Capture the cell that displays the provided text and extract its [X, Y] central coordinate. 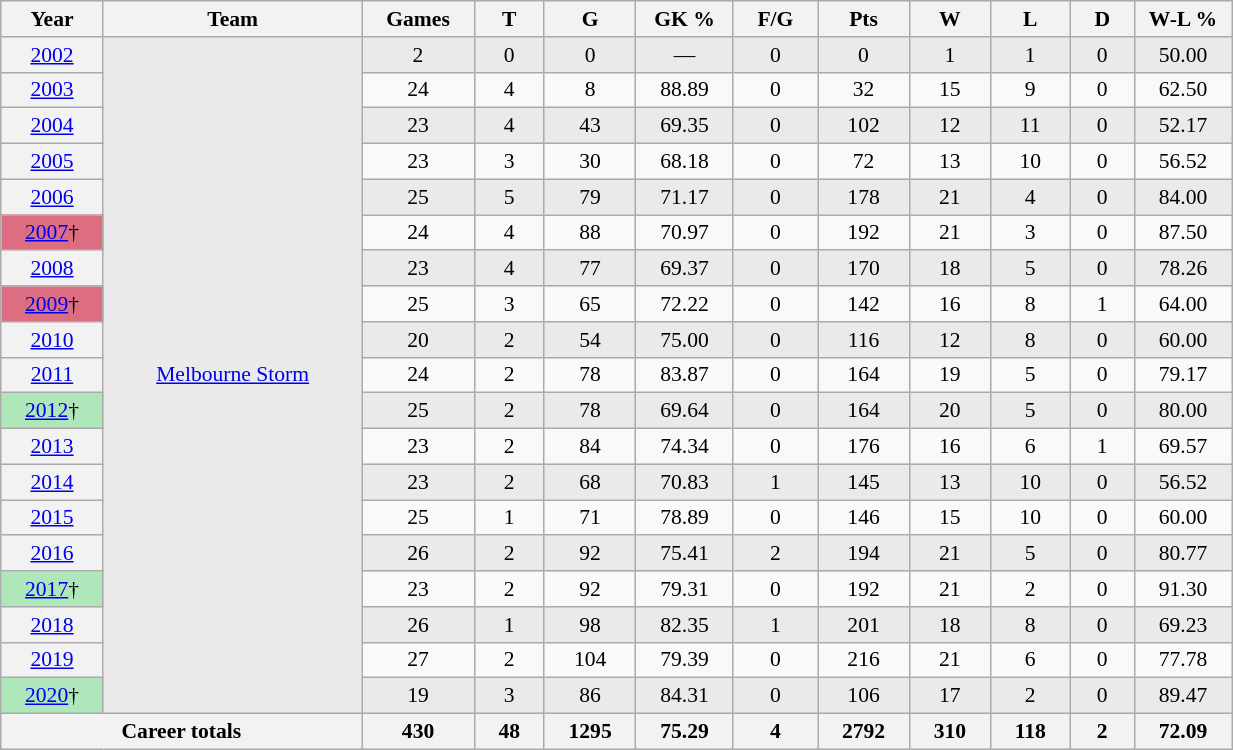
310 [950, 732]
87.50 [1182, 233]
72.22 [684, 304]
216 [864, 660]
79.39 [684, 660]
2013 [52, 447]
69.35 [684, 126]
1295 [590, 732]
17 [950, 696]
91.30 [1182, 589]
75.29 [684, 732]
2010 [52, 340]
2004 [52, 126]
86 [590, 696]
146 [864, 518]
2008 [52, 269]
82.35 [684, 625]
11 [1030, 126]
80.00 [1182, 411]
Games [418, 19]
78.26 [1182, 269]
2007† [52, 233]
80.77 [1182, 554]
71 [590, 518]
84.31 [684, 696]
2009† [52, 304]
118 [1030, 732]
145 [864, 482]
194 [864, 554]
32 [864, 90]
D [1102, 19]
69.37 [684, 269]
84 [590, 447]
69.23 [1182, 625]
79 [590, 197]
116 [864, 340]
Career totals [182, 732]
70.83 [684, 482]
84.00 [1182, 197]
70.97 [684, 233]
142 [864, 304]
104 [590, 660]
W-L % [1182, 19]
Melbourne Storm [232, 376]
W [950, 19]
78.89 [684, 518]
77 [590, 269]
2012† [52, 411]
2014 [52, 482]
Pts [864, 19]
30 [590, 162]
2011 [52, 375]
98 [590, 625]
50.00 [1182, 55]
L [1030, 19]
F/G [776, 19]
43 [590, 126]
89.47 [1182, 696]
79.31 [684, 589]
72.09 [1182, 732]
65 [590, 304]
201 [864, 625]
88 [590, 233]
102 [864, 126]
178 [864, 197]
— [684, 55]
430 [418, 732]
176 [864, 447]
2005 [52, 162]
G [590, 19]
83.87 [684, 375]
68.18 [684, 162]
2015 [52, 518]
68 [590, 482]
77.78 [1182, 660]
69.57 [1182, 447]
48 [509, 732]
106 [864, 696]
2792 [864, 732]
T [509, 19]
2002 [52, 55]
Year [52, 19]
64.00 [1182, 304]
2006 [52, 197]
2020† [52, 696]
54 [590, 340]
2003 [52, 90]
9 [1030, 90]
75.41 [684, 554]
2017† [52, 589]
GK % [684, 19]
69.64 [684, 411]
Team [232, 19]
27 [418, 660]
2016 [52, 554]
170 [864, 269]
74.34 [684, 447]
72 [864, 162]
62.50 [1182, 90]
75.00 [684, 340]
2019 [52, 660]
71.17 [684, 197]
52.17 [1182, 126]
2018 [52, 625]
88.89 [684, 90]
79.17 [1182, 375]
